Capture the cell that displays the provided text and extract its [X, Y] central coordinate. 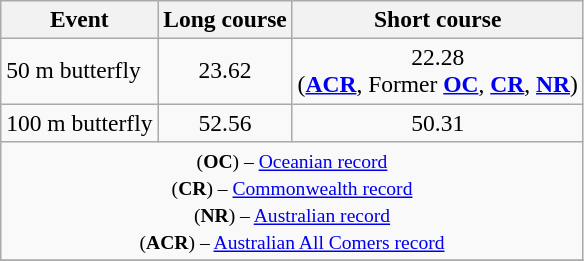
100 m butterfly [80, 122]
Long course [225, 19]
22.28 (ACR, Former OC, CR, NR) [438, 70]
52.56 [225, 122]
23.62 [225, 70]
Event [80, 19]
Short course [438, 19]
50 m butterfly [80, 70]
(OC) – Oceanian record(CR) – Commonwealth record(NR) – Australian record(ACR) – Australian All Comers record [292, 200]
50.31 [438, 122]
